Detect which cell encompasses the target text, then output its (X, Y) center coordinate. 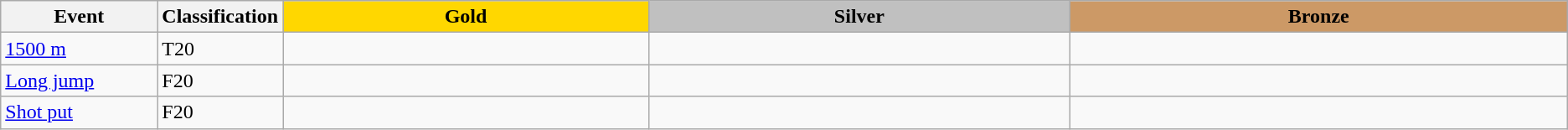
1500 m (79, 49)
Bronze (1318, 17)
Classification (220, 17)
Silver (859, 17)
Gold (466, 17)
Shot put (79, 112)
Event (79, 17)
T20 (220, 49)
Long jump (79, 81)
